Scan for the cell matching the given text and deliver its (x, y) coordinate at center. 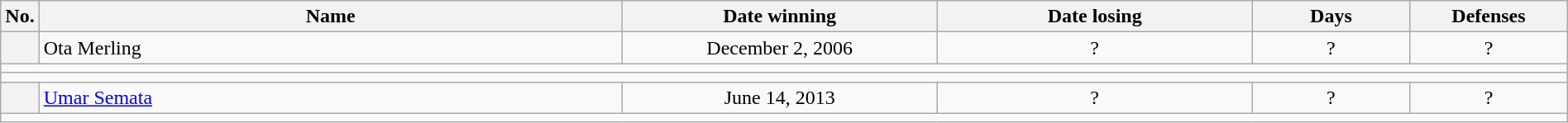
Days (1331, 17)
December 2, 2006 (779, 48)
Date winning (779, 17)
Ota Merling (331, 48)
June 14, 2013 (779, 97)
Date losing (1095, 17)
Name (331, 17)
Defenses (1489, 17)
No. (20, 17)
Umar Semata (331, 97)
